Find where the given text appears and provide that cell's center as [x, y] coordinate. 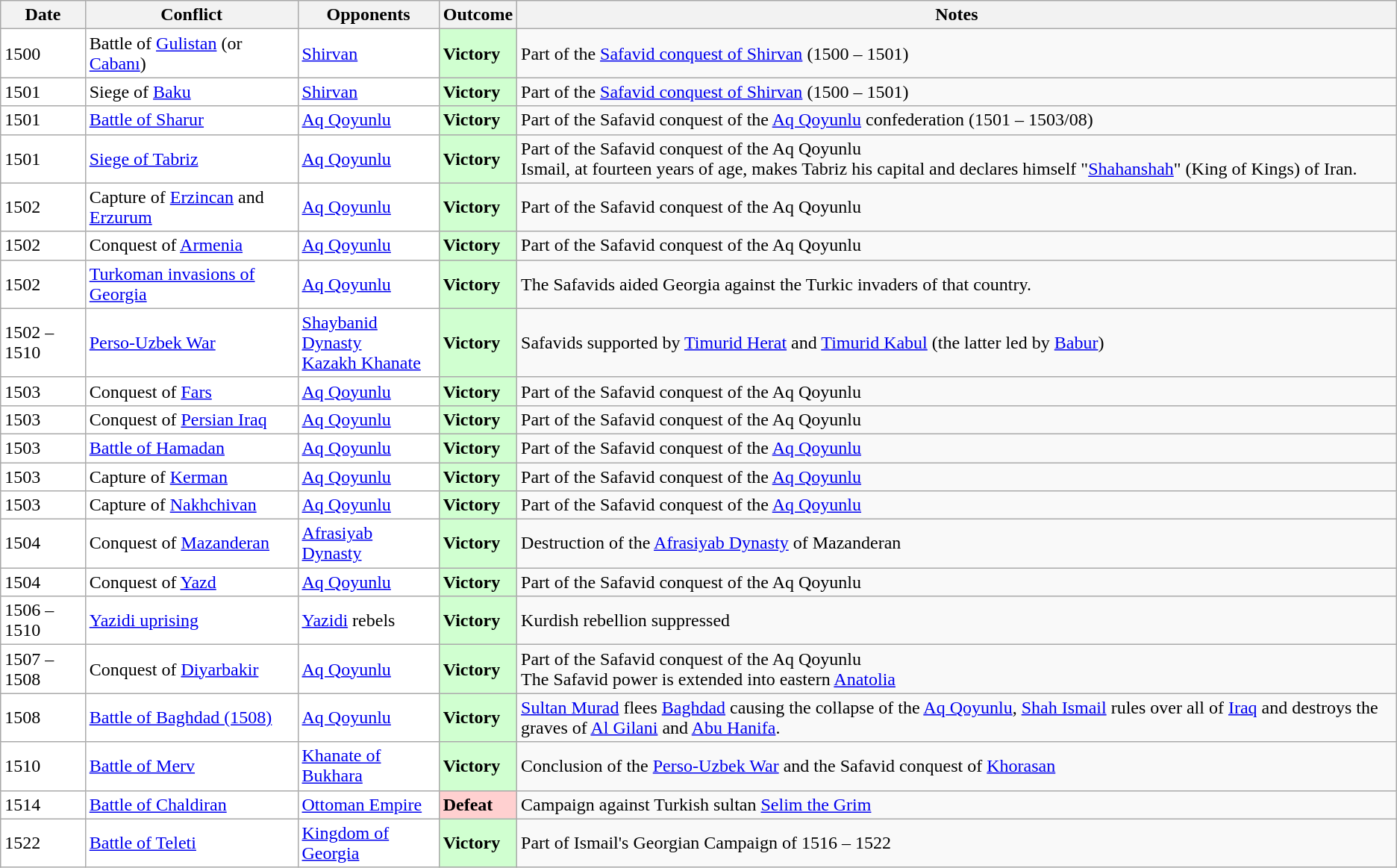
Defeat [478, 805]
Battle of Gulistan (or Cabanı) [191, 54]
Conflict [191, 15]
1506 – 1510 [43, 621]
Outcome [478, 15]
Destruction of the Afrasiyab Dynasty of Mazanderan [957, 543]
The Safavids aided Georgia against the Turkic invaders of that country. [957, 284]
1514 [43, 805]
Part of the Safavid conquest of the Aq QoyunluThe Safavid power is extended into eastern Anatolia [957, 669]
Battle of Chaldiran [191, 805]
Battle of Teleti [191, 843]
Battle of Hamadan [191, 448]
Conquest of Fars [191, 391]
Part of the Safavid conquest of the Aq Qoyunlu confederation (1501 – 1503/08) [957, 120]
Turkoman invasions of Georgia [191, 284]
Battle of Merv [191, 766]
Conclusion of the Perso-Uzbek War and the Safavid conquest of Khorasan [957, 766]
1507 – 1508 [43, 669]
Yazidi uprising [191, 621]
Conquest of Diyarbakir [191, 669]
Siege of Baku [191, 92]
Afrasiyab Dynasty [369, 543]
1500 [43, 54]
Notes [957, 15]
Siege of Tabriz [191, 158]
1510 [43, 766]
Campaign against Turkish sultan Selim the Grim [957, 805]
Ottoman Empire [369, 805]
Khanate of Bukhara [369, 766]
Capture of Erzincan and Erzurum [191, 207]
Battle of Baghdad (1508) [191, 718]
Yazidi rebels [369, 621]
Safavids supported by Timurid Herat and Timurid Kabul (the latter led by Babur) [957, 343]
Conquest of Yazd [191, 582]
Conquest of Armenia [191, 246]
Perso-Uzbek War [191, 343]
Conquest of Persian Iraq [191, 419]
Battle of Sharur [191, 120]
Capture of Nakhchivan [191, 505]
Kingdom of Georgia [369, 843]
Capture of Kerman [191, 477]
Date [43, 15]
Part of Ismail's Georgian Campaign of 1516 – 1522 [957, 843]
1508 [43, 718]
Opponents [369, 15]
1502 – 1510 [43, 343]
Shaybanid DynastyKazakh Khanate [369, 343]
Conquest of Mazanderan [191, 543]
Kurdish rebellion suppressed [957, 621]
1522 [43, 843]
